Detect which cell encompasses the target text, then output its [X, Y] center coordinate. 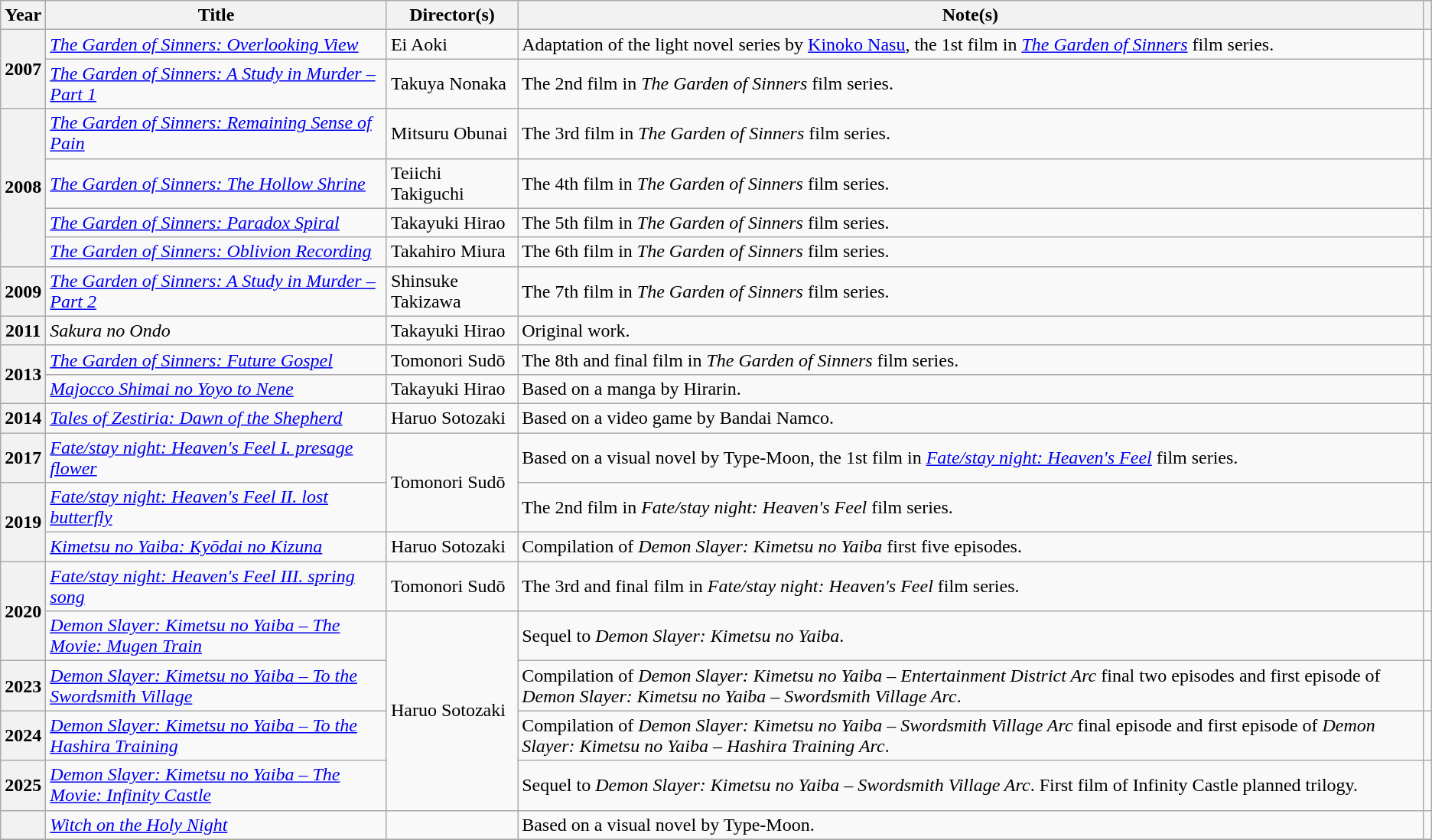
Takahiro Miura [451, 252]
Based on a visual novel by Type-Moon. [970, 825]
Demon Slayer: Kimetsu no Yaiba – The Movie: Mugen Train [216, 637]
Sakura no Ondo [216, 330]
The 5th film in The Garden of Sinners film series. [970, 223]
Tales of Zestiria: Dawn of the Shepherd [216, 418]
Kimetsu no Yaiba: Kyōdai no Kizuna [216, 547]
2013 [23, 374]
Ei Aoki [451, 44]
Year [23, 15]
Note(s) [970, 15]
Title [216, 15]
The Garden of Sinners: Future Gospel [216, 360]
Sequel to Demon Slayer: Kimetsu no Yaiba – Swordsmith Village Arc. First film of Infinity Castle planned trilogy. [970, 785]
Original work. [970, 330]
2017 [23, 457]
Demon Slayer: Kimetsu no Yaiba – To the Hashira Training [216, 736]
2020 [23, 611]
The 6th film in The Garden of Sinners film series. [970, 252]
The 8th and final film in The Garden of Sinners film series. [970, 360]
Witch on the Holy Night [216, 825]
2025 [23, 785]
Sequel to Demon Slayer: Kimetsu no Yaiba. [970, 637]
The 3rd film in The Garden of Sinners film series. [970, 133]
The Garden of Sinners: Paradox Spiral [216, 223]
The 3rd and final film in Fate/stay night: Heaven's Feel film series. [970, 586]
2024 [23, 736]
2023 [23, 685]
Based on a video game by Bandai Namco. [970, 418]
2009 [23, 291]
The 2nd film in Fate/stay night: Heaven's Feel film series. [970, 508]
Based on a visual novel by Type-Moon, the 1st film in Fate/stay night: Heaven's Feel film series. [970, 457]
The Garden of Sinners: A Study in Murder – Part 2 [216, 291]
Shinsuke Takizawa [451, 291]
Fate/stay night: Heaven's Feel I. presage flower [216, 457]
Fate/stay night: Heaven's Feel III. spring song [216, 586]
Teiichi Takiguchi [451, 184]
Compilation of Demon Slayer: Kimetsu no Yaiba first five episodes. [970, 547]
Based on a manga by Hirarin. [970, 389]
The 2nd film in The Garden of Sinners film series. [970, 84]
2011 [23, 330]
The Garden of Sinners: The Hollow Shrine [216, 184]
Director(s) [451, 15]
The 7th film in The Garden of Sinners film series. [970, 291]
Demon Slayer: Kimetsu no Yaiba – To the Swordsmith Village [216, 685]
Takuya Nonaka [451, 84]
Fate/stay night: Heaven's Feel II. lost butterfly [216, 508]
2008 [23, 187]
Mitsuru Obunai [451, 133]
Majocco Shimai no Yoyo to Nene [216, 389]
2019 [23, 522]
Demon Slayer: Kimetsu no Yaiba – The Movie: Infinity Castle [216, 785]
2007 [23, 69]
2014 [23, 418]
The Garden of Sinners: A Study in Murder – Part 1 [216, 84]
The Garden of Sinners: Overlooking View [216, 44]
The Garden of Sinners: Remaining Sense of Pain [216, 133]
The 4th film in The Garden of Sinners film series. [970, 184]
The Garden of Sinners: Oblivion Recording [216, 252]
Adaptation of the light novel series by Kinoko Nasu, the 1st film in The Garden of Sinners film series. [970, 44]
